Scan for the cell matching the given text and deliver its (X, Y) coordinate at center. 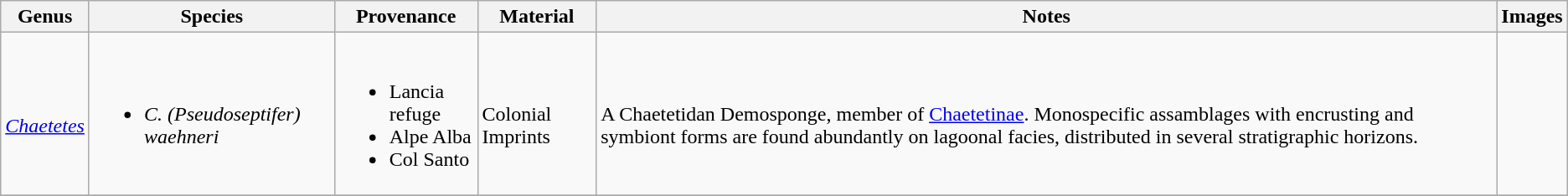
Provenance (405, 17)
Notes (1047, 17)
Material (537, 17)
Images (1532, 17)
Species (211, 17)
Genus (45, 17)
Colonial Imprints (537, 114)
Lancia refugeAlpe AlbaCol Santo (405, 114)
C. (Pseudoseptifer) waehneri (211, 114)
Chaetetes (45, 114)
